Return the [X, Y] coordinate for the center point of the cell that contains the specified text.  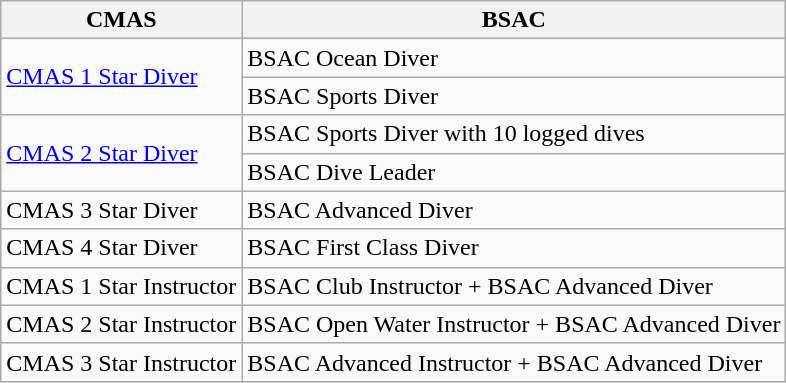
BSAC Open Water Instructor + BSAC Advanced Diver [514, 324]
CMAS 1 Star Instructor [122, 286]
BSAC Advanced Instructor + BSAC Advanced Diver [514, 362]
CMAS 2 Star Instructor [122, 324]
BSAC Dive Leader [514, 172]
BSAC [514, 20]
BSAC Club Instructor + BSAC Advanced Diver [514, 286]
CMAS 4 Star Diver [122, 248]
BSAC Ocean Diver [514, 58]
CMAS 3 Star Instructor [122, 362]
BSAC Sports Diver with 10 logged dives [514, 134]
BSAC First Class Diver [514, 248]
CMAS [122, 20]
BSAC Advanced Diver [514, 210]
CMAS 2 Star Diver [122, 153]
CMAS 3 Star Diver [122, 210]
BSAC Sports Diver [514, 96]
CMAS 1 Star Diver [122, 77]
